Return [X, Y] of the center of cell containing provided text 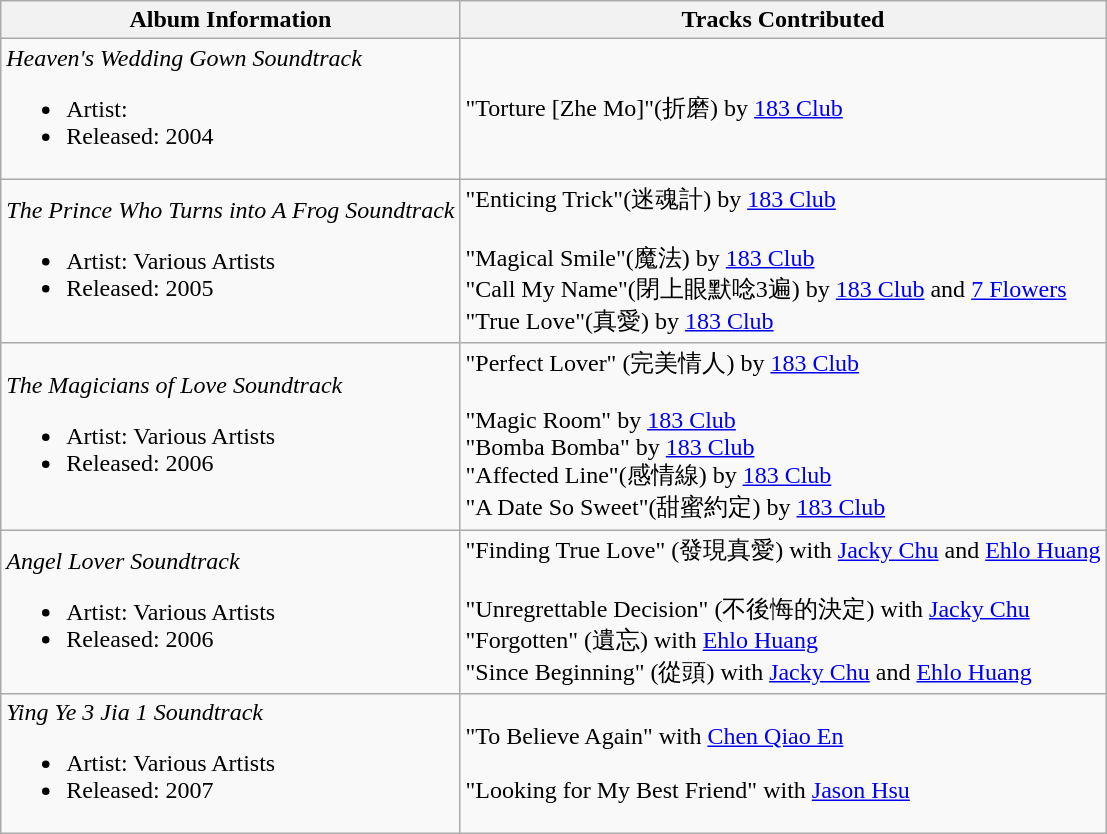
Tracks Contributed [783, 20]
The Prince Who Turns into A Frog SoundtrackArtist: Various ArtistsReleased: 2005 [230, 261]
"To Believe Again" with Chen Qiao En"Looking for My Best Friend" with Jason Hsu [783, 764]
Heaven's Wedding Gown SoundtrackArtist:Released: 2004 [230, 109]
Angel Lover SoundtrackArtist: Various ArtistsReleased: 2006 [230, 612]
The Magicians of Love SoundtrackArtist: Various ArtistsReleased: 2006 [230, 436]
"Torture [Zhe Mo]"(折磨) by 183 Club [783, 109]
Ying Ye 3 Jia 1 SoundtrackArtist: Various ArtistsReleased: 2007 [230, 764]
"Enticing Trick"(迷魂計) by 183 Club"Magical Smile"(魔法) by 183 Club "Call My Name"(閉上眼默唸3遍) by 183 Club and 7 Flowers "True Love"(真愛) by 183 Club [783, 261]
Album Information [230, 20]
